For the text-containing cell, return its midpoint in (X, Y) coordinate format. 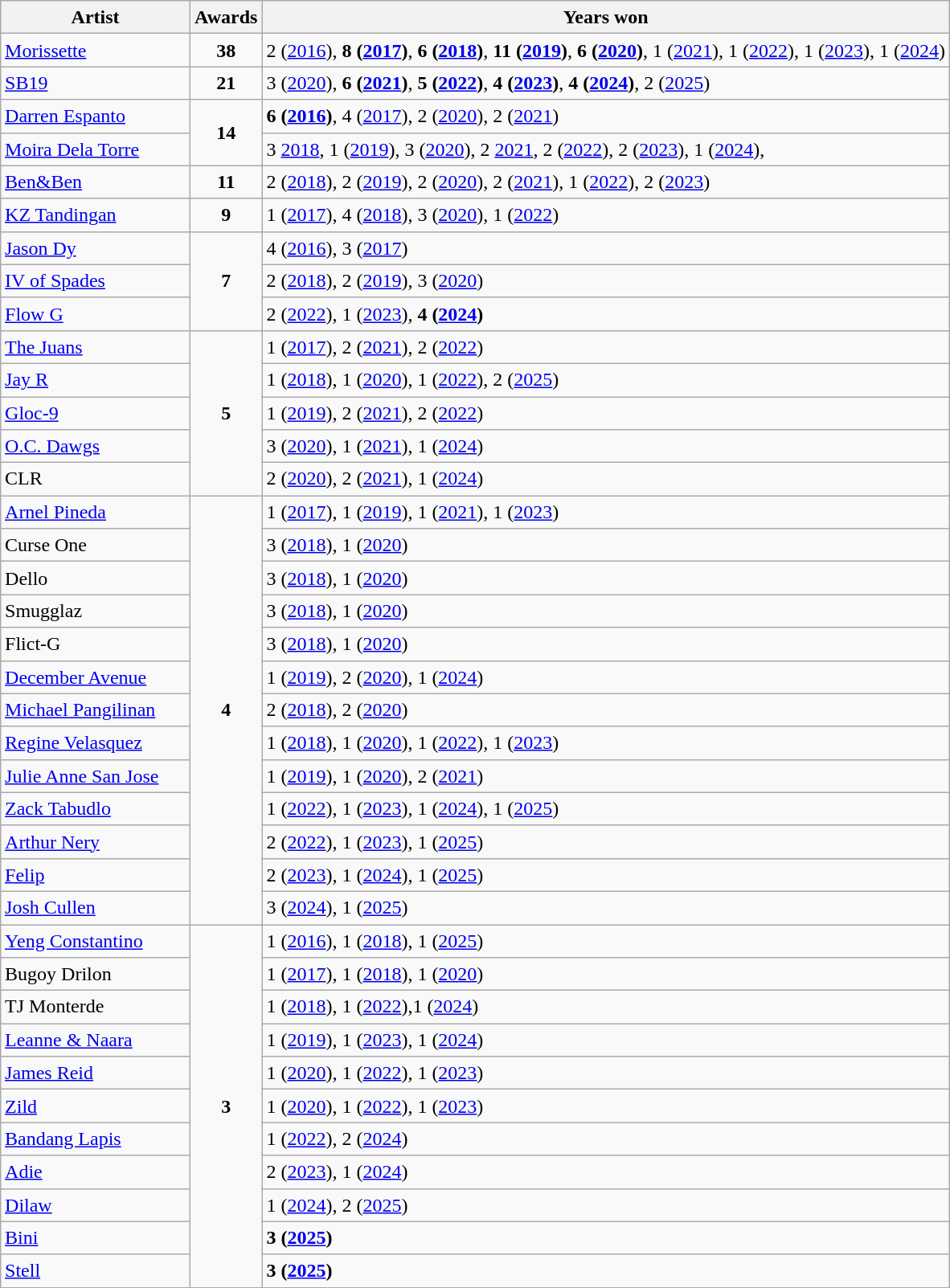
Josh Cullen (96, 908)
14 (227, 133)
1 (2019), 2 (2021), 2 (2022) (606, 413)
Yeng Constantino (96, 940)
1 (2017), 1 (2018), 1 (2020) (606, 974)
Felip (96, 874)
The Juans (96, 347)
Julie Anne San Jose (96, 776)
Dello (96, 579)
1 (2017), 4 (2018), 3 (2020), 1 (2022) (606, 215)
21 (227, 84)
Dilaw (96, 1205)
3 (2020), 6 (2021), 5 (2022), 4 (2023), 4 (2024), 2 (2025) (606, 84)
Moira Dela Torre (96, 149)
1 (2017), 1 (2019), 1 (2021), 1 (2023) (606, 513)
Adie (96, 1171)
Darren Espanto (96, 116)
Years won (606, 18)
Ben&Ben (96, 182)
2 (2018), 2 (2019), 3 (2020) (606, 281)
Jason Dy (96, 247)
Arthur Nery (96, 842)
1 (2018), 1 (2020), 1 (2022), 1 (2023) (606, 742)
IV of Spades (96, 281)
1 (2024), 2 (2025) (606, 1205)
2 (2020), 2 (2021), 1 (2024) (606, 479)
5 (227, 413)
Stell (96, 1271)
9 (227, 215)
Morissette (96, 50)
2 (2018), 2 (2019), 2 (2020), 2 (2021), 1 (2022), 2 (2023) (606, 182)
1 (2019), 1 (2020), 2 (2021) (606, 776)
Flict-G (96, 644)
Leanne & Naara (96, 1040)
SB19 (96, 84)
Bini (96, 1237)
Artist (96, 18)
1 (2022), 1 (2023), 1 (2024), 1 (2025) (606, 808)
Zack Tabudlo (96, 808)
3 (227, 1106)
1 (2018), 1 (2022),1 (2024) (606, 1008)
1 (2019), 2 (2020), 1 (2024) (606, 677)
2 (2023), 1 (2024), 1 (2025) (606, 874)
1 (2016), 1 (2018), 1 (2025) (606, 940)
Regine Velasquez (96, 742)
Smugglaz (96, 611)
Flow G (96, 313)
3 (2020), 1 (2021), 1 (2024) (606, 447)
Gloc-9 (96, 413)
O.C. Dawgs (96, 447)
3 (2024), 1 (2025) (606, 908)
4 (227, 710)
2 (2018), 2 (2020) (606, 710)
CLR (96, 479)
2 (2023), 1 (2024) (606, 1171)
KZ Tandingan (96, 215)
6 (2016), 4 (2017), 2 (2020), 2 (2021) (606, 116)
7 (227, 281)
1 (2022), 2 (2024) (606, 1139)
Jay R (96, 379)
Zild (96, 1106)
2 (2016), 8 (2017), 6 (2018), 11 (2019), 6 (2020), 1 (2021), 1 (2022), 1 (2023), 1 (2024) (606, 50)
Michael Pangilinan (96, 710)
1 (2017), 2 (2021), 2 (2022) (606, 347)
TJ Monterde (96, 1008)
Awards (227, 18)
38 (227, 50)
Bandang Lapis (96, 1139)
Bugoy Drilon (96, 974)
December Avenue (96, 677)
3 2018, 1 (2019), 3 (2020), 2 2021, 2 (2022), 2 (2023), 1 (2024), (606, 149)
11 (227, 182)
Arnel Pineda (96, 513)
Curse One (96, 545)
1 (2018), 1 (2020), 1 (2022), 2 (2025) (606, 379)
4 (2016), 3 (2017) (606, 247)
1 (2019), 1 (2023), 1 (2024) (606, 1040)
James Reid (96, 1073)
2 (2022), 1 (2023), 4 (2024) (606, 313)
2 (2022), 1 (2023), 1 (2025) (606, 842)
